For the text-containing cell, return its midpoint in [X, Y] coordinate format. 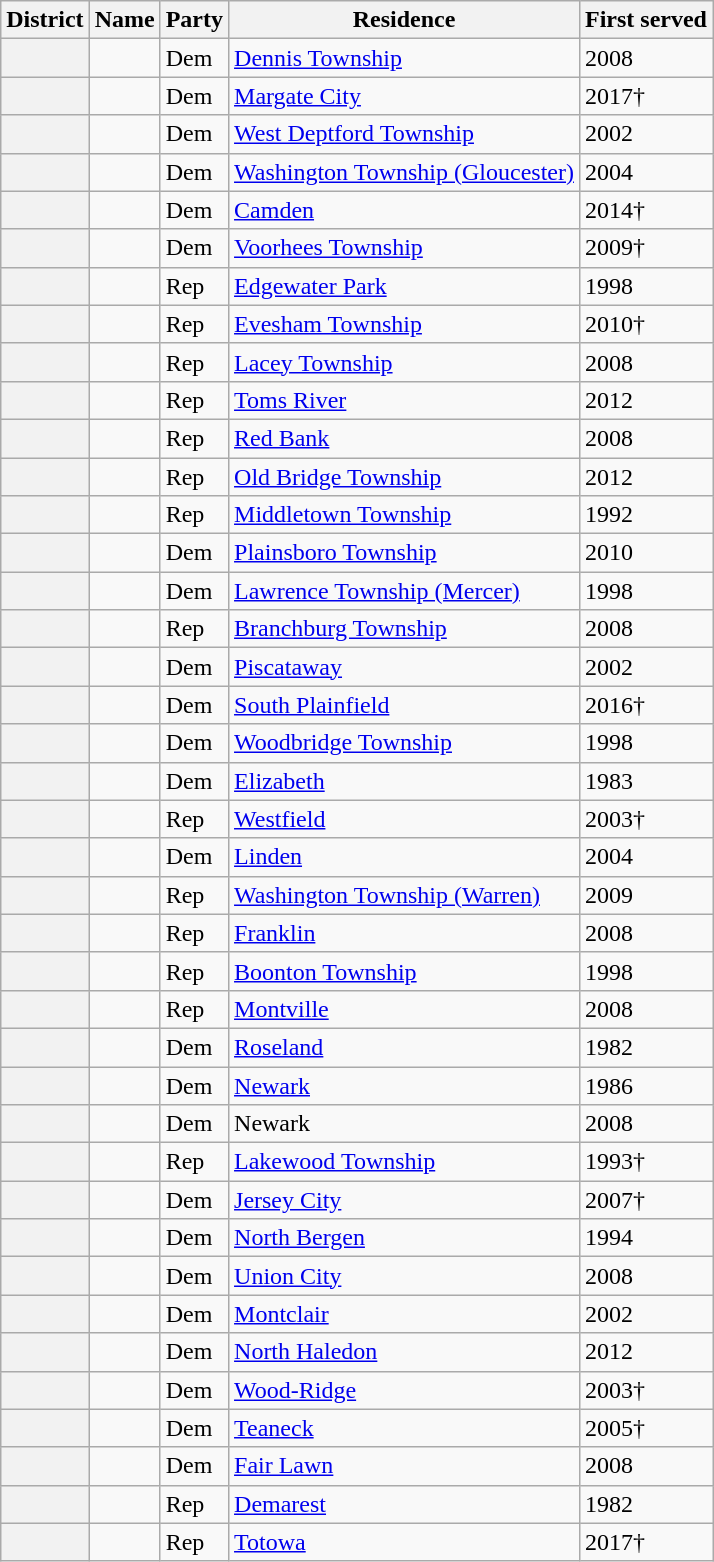
First served [646, 20]
Linden [404, 857]
Wood-Ridge [404, 1390]
Branchburg Township [404, 629]
Woodbridge Township [404, 743]
Edgewater Park [404, 286]
Washington Township (Warren) [404, 895]
Montclair [404, 1314]
Union City [404, 1276]
Residence [404, 20]
Evesham Township [404, 324]
Franklin [404, 933]
Lawrence Township (Mercer) [404, 591]
Dennis Township [404, 58]
Washington Township (Gloucester) [404, 172]
Demarest [404, 1504]
2009† [646, 248]
Plainsboro Township [404, 553]
Name [124, 20]
North Haledon [404, 1352]
Red Bank [404, 438]
Camden [404, 210]
2010† [646, 324]
North Bergen [404, 1238]
Middletown Township [404, 515]
1994 [646, 1238]
Voorhees Township [404, 248]
District [45, 20]
2007† [646, 1200]
Teaneck [404, 1428]
Old Bridge Township [404, 477]
2014† [646, 210]
Boonton Township [404, 971]
2009 [646, 895]
2016† [646, 705]
Piscataway [404, 667]
Roseland [404, 1047]
Lakewood Township [404, 1162]
Toms River [404, 400]
1992 [646, 515]
Lacey Township [404, 362]
South Plainfield [404, 705]
Party [194, 20]
2010 [646, 553]
Montville [404, 1009]
Margate City [404, 96]
1993† [646, 1162]
Westfield [404, 819]
2005† [646, 1428]
Totowa [404, 1542]
1986 [646, 1085]
Jersey City [404, 1200]
Elizabeth [404, 781]
1983 [646, 781]
West Deptford Township [404, 134]
Fair Lawn [404, 1466]
